From the cell containing the given text, extract its center point as (x, y) coordinate. 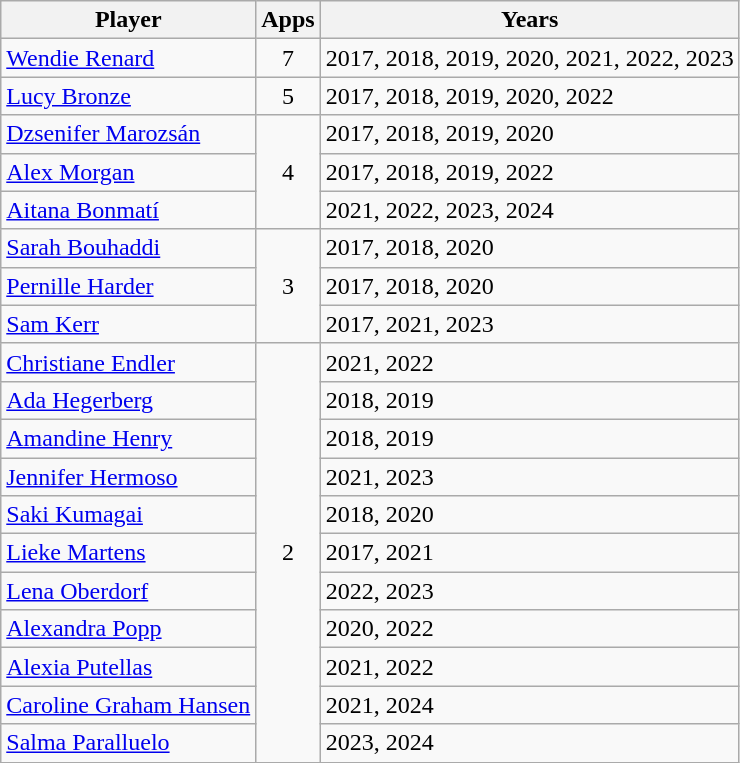
Ada Hegerberg (128, 400)
7 (288, 58)
Salma Paralluelo (128, 743)
Player (128, 20)
2017, 2018, 2019, 2022 (530, 172)
Years (530, 20)
2017, 2021 (530, 553)
5 (288, 96)
2021, 2022, 2023, 2024 (530, 210)
Lieke Martens (128, 553)
Alexandra Popp (128, 629)
Aitana Bonmatí (128, 210)
Apps (288, 20)
Alexia Putellas (128, 667)
Lucy Bronze (128, 96)
3 (288, 286)
Pernille Harder (128, 286)
Caroline Graham Hansen (128, 705)
4 (288, 172)
Dzsenifer Marozsán (128, 134)
Sarah Bouhaddi (128, 248)
2023, 2024 (530, 743)
2017, 2021, 2023 (530, 324)
Lena Oberdorf (128, 591)
Amandine Henry (128, 438)
Alex Morgan (128, 172)
2021, 2023 (530, 477)
2017, 2018, 2019, 2020, 2021, 2022, 2023 (530, 58)
Jennifer Hermoso (128, 477)
2 (288, 552)
Christiane Endler (128, 362)
2017, 2018, 2019, 2020, 2022 (530, 96)
Wendie Renard (128, 58)
2022, 2023 (530, 591)
2018, 2020 (530, 515)
2020, 2022 (530, 629)
2017, 2018, 2019, 2020 (530, 134)
Saki Kumagai (128, 515)
2021, 2024 (530, 705)
Sam Kerr (128, 324)
